Search for the cell housing the specified text and yield its (X, Y) center coordinate. 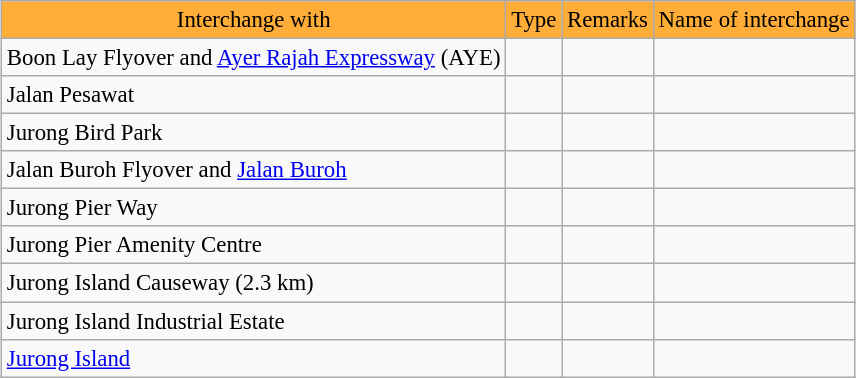
Jalan Buroh Flyover and Jalan Buroh (254, 170)
Jurong Island (254, 358)
Jurong Pier Amenity Centre (254, 245)
Boon Lay Flyover and Ayer Rajah Expressway (AYE) (254, 58)
Jalan Pesawat (254, 95)
Jurong Pier Way (254, 208)
Remarks (608, 20)
Name of interchange (754, 20)
Type (534, 20)
Jurong Island Causeway (2.3 km) (254, 283)
Jurong Island Industrial Estate (254, 321)
Jurong Bird Park (254, 133)
Interchange with (254, 20)
